For the text-containing cell, return its midpoint in (X, Y) coordinate format. 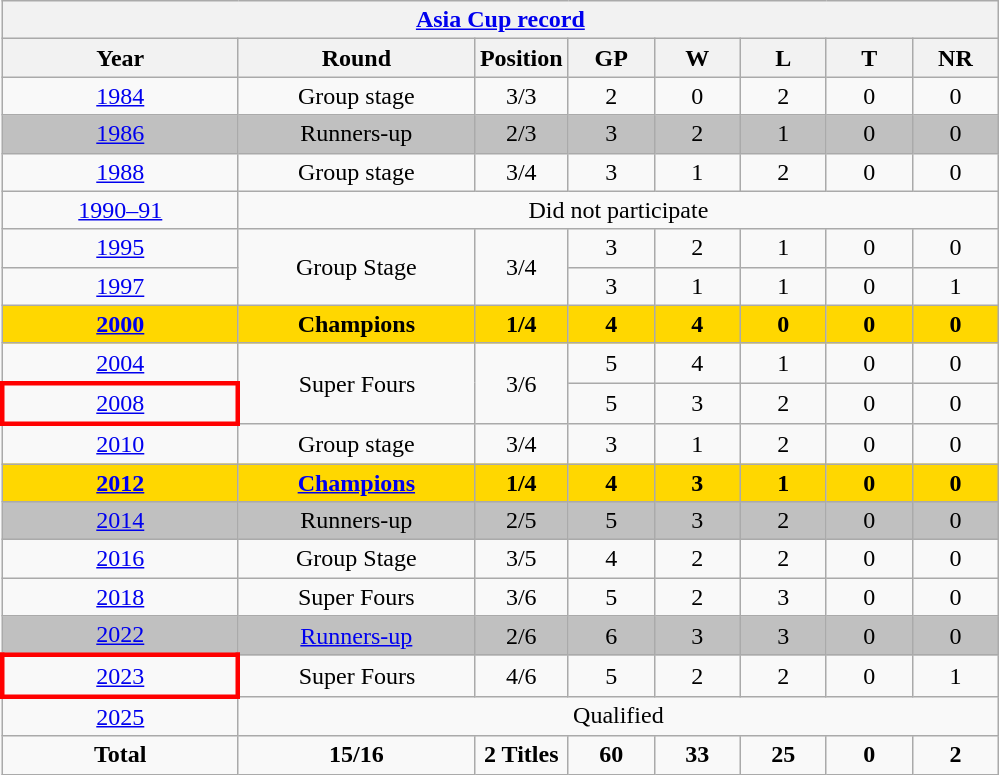
2 Titles (521, 755)
2023 (120, 676)
1988 (120, 172)
1995 (120, 248)
L (783, 58)
2/3 (521, 134)
3/3 (521, 96)
2/5 (521, 521)
Year (120, 58)
Asia Cup record (500, 20)
33 (697, 755)
6 (611, 636)
GP (611, 58)
1984 (120, 96)
60 (611, 755)
NR (955, 58)
3/5 (521, 559)
2000 (120, 324)
T (869, 58)
25 (783, 755)
15/16 (356, 755)
1997 (120, 286)
2014 (120, 521)
Total (120, 755)
2012 (120, 483)
2022 (120, 636)
W (697, 58)
Round (356, 58)
Position (521, 58)
1986 (120, 134)
1990–91 (120, 210)
Qualified (618, 716)
2016 (120, 559)
Did not participate (618, 210)
2/6 (521, 636)
2004 (120, 363)
2018 (120, 597)
2025 (120, 716)
2008 (120, 404)
4/6 (521, 676)
2010 (120, 444)
